Capture the cell that displays the provided text and extract its [X, Y] central coordinate. 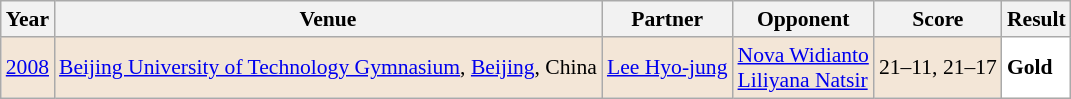
Partner [668, 19]
Beijing University of Technology Gymnasium, Beijing, China [328, 68]
Venue [328, 19]
Result [1036, 19]
Gold [1036, 68]
Nova Widianto Liliyana Natsir [804, 68]
Year [28, 19]
2008 [28, 68]
Opponent [804, 19]
Score [938, 19]
Lee Hyo-jung [668, 68]
21–11, 21–17 [938, 68]
